Capture the cell that displays the provided text and extract its [x, y] central coordinate. 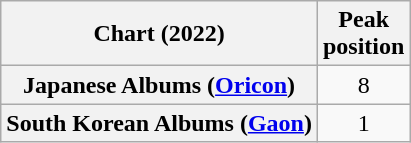
Japanese Albums (Oricon) [160, 85]
South Korean Albums (Gaon) [160, 123]
1 [363, 123]
Chart (2022) [160, 34]
8 [363, 85]
Peakposition [363, 34]
